Search for the cell housing the specified text and yield its (X, Y) center coordinate. 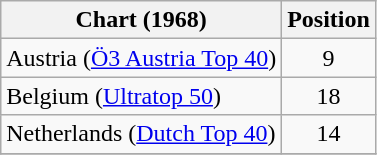
9 (329, 58)
18 (329, 96)
Position (329, 20)
Chart (1968) (142, 20)
Netherlands (Dutch Top 40) (142, 134)
Austria (Ö3 Austria Top 40) (142, 58)
Belgium (Ultratop 50) (142, 96)
14 (329, 134)
